Detect which cell encompasses the target text, then output its [X, Y] center coordinate. 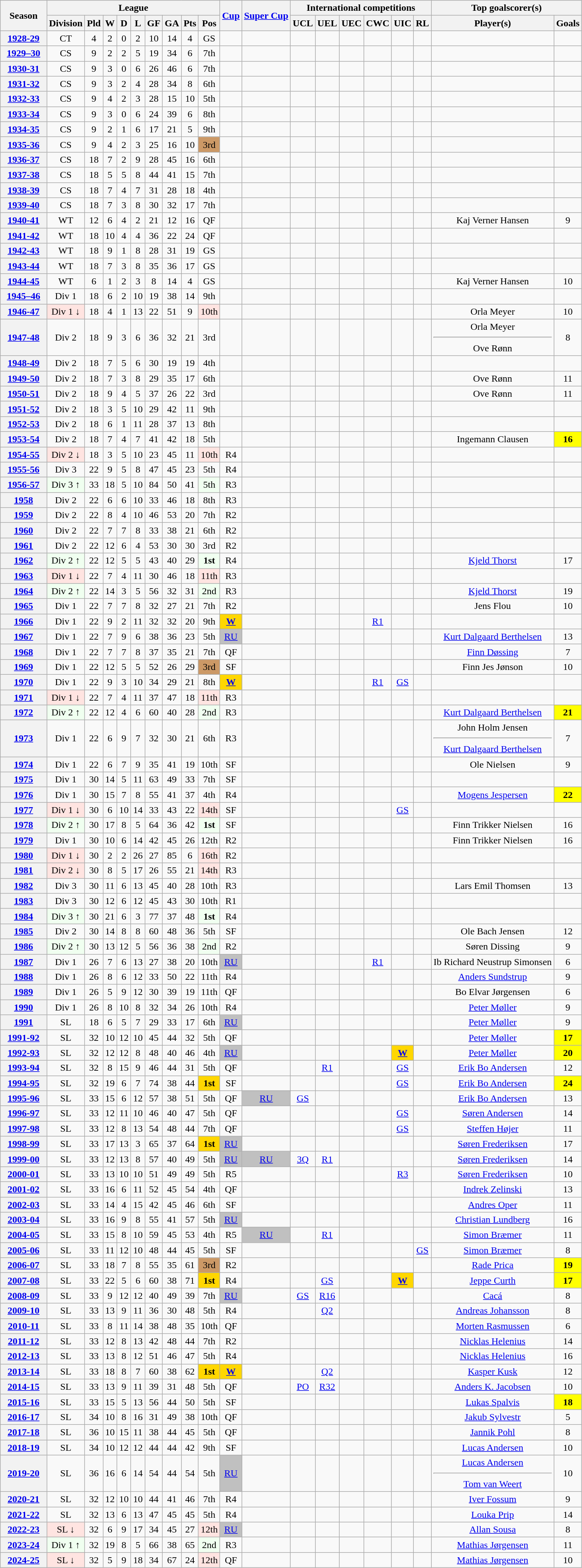
1965 [24, 606]
Bo Elvar Jørgensen [493, 992]
1942-43 [24, 251]
UIC [403, 23]
25 [153, 144]
2015-16 [24, 1402]
R16 [327, 1296]
1990 [24, 1007]
D [124, 23]
2014-15 [24, 1387]
Andreas Johansson [493, 1311]
59 [153, 1235]
Christian Lundberg [493, 1220]
67 [172, 1560]
1960 [24, 530]
Søren Andersen [493, 1113]
Lukas Spalvis [493, 1402]
UEC [352, 23]
71 [190, 1280]
61 [190, 1265]
1991-92 [24, 1038]
1952-53 [24, 424]
1988 [24, 977]
1950-51 [24, 394]
1949-50 [24, 378]
2024-25 [24, 1560]
1966 [24, 621]
2016-17 [24, 1417]
Lars Emil Thomsen [493, 886]
1971 [24, 697]
1958 [24, 500]
2006-07 [24, 1265]
1984 [24, 916]
Super Cup [266, 16]
CWC [378, 23]
RL [423, 23]
1972 [24, 713]
Jeppe Curth [493, 1280]
1931-32 [24, 84]
1996-97 [24, 1113]
1943-44 [24, 266]
1964 [24, 591]
1969 [24, 667]
1944-45 [24, 281]
GF [153, 23]
62 [190, 1371]
1967 [24, 636]
1959 [24, 515]
Rade Prica [493, 1265]
1970 [24, 682]
2012-13 [24, 1356]
66 [153, 1545]
John Holm JensenKurt Dalgaard Berthelsen [493, 739]
2010-11 [24, 1326]
2011-12 [24, 1341]
League [133, 8]
1999-00 [24, 1159]
77 [153, 916]
1974 [24, 764]
1987 [24, 961]
Top goalscorer(s) [506, 8]
2004-05 [24, 1235]
2005-06 [24, 1250]
1956-57 [24, 485]
1929–30 [24, 53]
Louka Prip [493, 1515]
UCL [303, 23]
1935-36 [24, 144]
Finn Døssing [493, 652]
1940-41 [24, 221]
1961 [24, 546]
1979 [24, 840]
Lucas AndersenTom van Weert [493, 1473]
International competitions [361, 8]
Jens Flou [493, 606]
2019-20 [24, 1473]
63 [153, 780]
GA [172, 23]
Orla Meyer [493, 311]
Andres Oper [493, 1205]
Ole Nielsen [493, 764]
Pld [94, 23]
Allan Sousa [493, 1530]
1980 [24, 855]
R32 [327, 1387]
1939-40 [24, 205]
Steffen Højer [493, 1129]
2001-02 [24, 1189]
1995-96 [24, 1098]
2003-04 [24, 1220]
1955-56 [24, 470]
Kasper Kusk [493, 1371]
1986 [24, 946]
Div 1 ↑ [65, 1545]
1982 [24, 886]
1930-31 [24, 69]
1947-48 [24, 337]
1977 [24, 810]
Jakub Sylvestr [493, 1417]
1976 [24, 795]
Division [65, 23]
1985 [24, 931]
Ib Richard Neustrup Simonsen [493, 961]
1993-94 [24, 1068]
1948-49 [24, 363]
Iver Fossum [493, 1499]
1989 [24, 992]
2017-18 [24, 1432]
2009-10 [24, 1311]
1981 [24, 871]
84 [153, 485]
Orla MeyerOve Rønn [493, 337]
2000-01 [24, 1174]
74 [153, 1083]
CT [65, 38]
1938-39 [24, 190]
2020-21 [24, 1499]
1994-95 [24, 1083]
1937-38 [24, 175]
1946-47 [24, 311]
2007-08 [24, 1280]
2008-09 [24, 1296]
1983 [24, 901]
1933-34 [24, 114]
1953-54 [24, 439]
1998-99 [24, 1144]
PO [303, 1387]
1945–46 [24, 296]
L [138, 23]
Anders K. Jacobsen [493, 1387]
2022-23 [24, 1530]
2021-22 [24, 1515]
1978 [24, 825]
1962 [24, 561]
1992-93 [24, 1053]
1928-29 [24, 38]
Ingemann Clausen [493, 439]
Cacá [493, 1296]
3Q [303, 1159]
1963 [24, 576]
Pts [190, 23]
1968 [24, 652]
1973 [24, 739]
1934-35 [24, 129]
2018-19 [24, 1447]
Ole Bach Jensen [493, 931]
Mogens Jespersen [493, 795]
Lucas Andersen [493, 1447]
2013-14 [24, 1371]
Indrek Zelinski [493, 1189]
Morten Rasmussen [493, 1326]
1932-33 [24, 99]
85 [172, 855]
1951-52 [24, 409]
Goals [568, 23]
Søren Dissing [493, 946]
1936-37 [24, 160]
UEL [327, 23]
2002-03 [24, 1205]
Cup [231, 16]
Finn Jes Jønson [493, 667]
1997-98 [24, 1129]
Pos [209, 23]
Season [24, 16]
16th [209, 855]
1975 [24, 780]
Player(s) [493, 23]
1991 [24, 1022]
1941-42 [24, 236]
Anders Sundstrup [493, 977]
2023-24 [24, 1545]
1954-55 [24, 454]
Jannik Pohl [493, 1432]
